Find where the given text appears and provide that cell's center as [x, y] coordinate. 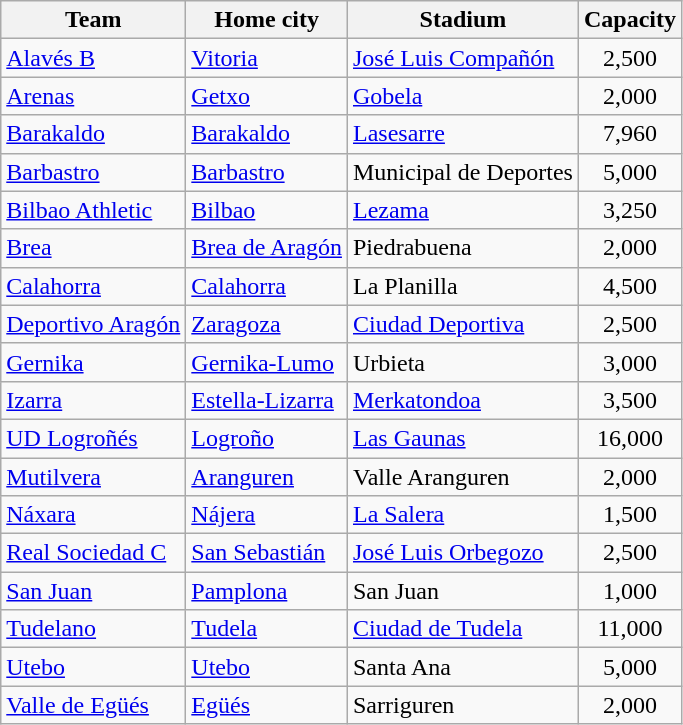
Urbieta [462, 362]
Bilbao Athletic [94, 210]
Brea de Aragón [267, 248]
Merkatondoa [462, 400]
Náxara [94, 515]
Deportivo Aragón [94, 324]
Alavés B [94, 58]
Las Gaunas [462, 438]
Tudelano [94, 629]
José Luis Orbegozo [462, 553]
Home city [267, 20]
Mutilvera [94, 477]
Sarriguren [462, 705]
Valle de Egüés [94, 705]
Santa Ana [462, 667]
Logroño [267, 438]
Real Sociedad C [94, 553]
José Luis Compañón [462, 58]
Team [94, 20]
16,000 [630, 438]
Nájera [267, 515]
Arenas [94, 96]
Pamplona [267, 591]
La Salera [462, 515]
3,250 [630, 210]
Gobela [462, 96]
11,000 [630, 629]
Municipal de Deportes [462, 172]
Gernika [94, 362]
1,500 [630, 515]
4,500 [630, 286]
Izarra [94, 400]
UD Logroñés [94, 438]
Lezama [462, 210]
Bilbao [267, 210]
Valle Aranguren [462, 477]
Stadium [462, 20]
Gernika-Lumo [267, 362]
3,000 [630, 362]
Getxo [267, 96]
Tudela [267, 629]
Zaragoza [267, 324]
1,000 [630, 591]
Lasesarre [462, 134]
3,500 [630, 400]
Capacity [630, 20]
Brea [94, 248]
Piedrabuena [462, 248]
Egüés [267, 705]
Ciudad de Tudela [462, 629]
Estella-Lizarra [267, 400]
San Sebastián [267, 553]
Aranguren [267, 477]
Vitoria [267, 58]
La Planilla [462, 286]
7,960 [630, 134]
Ciudad Deportiva [462, 324]
